Determine the (x, y) coordinate at the center of the cell enclosing the given text.  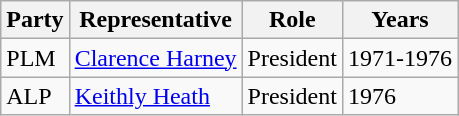
Clarence Harney (156, 58)
PLM (35, 58)
Party (35, 20)
1971-1976 (400, 58)
Representative (156, 20)
1976 (400, 96)
Keithly Heath (156, 96)
Years (400, 20)
ALP (35, 96)
Role (292, 20)
